Determine the (X, Y) coordinate at the center of the cell enclosing the given text.  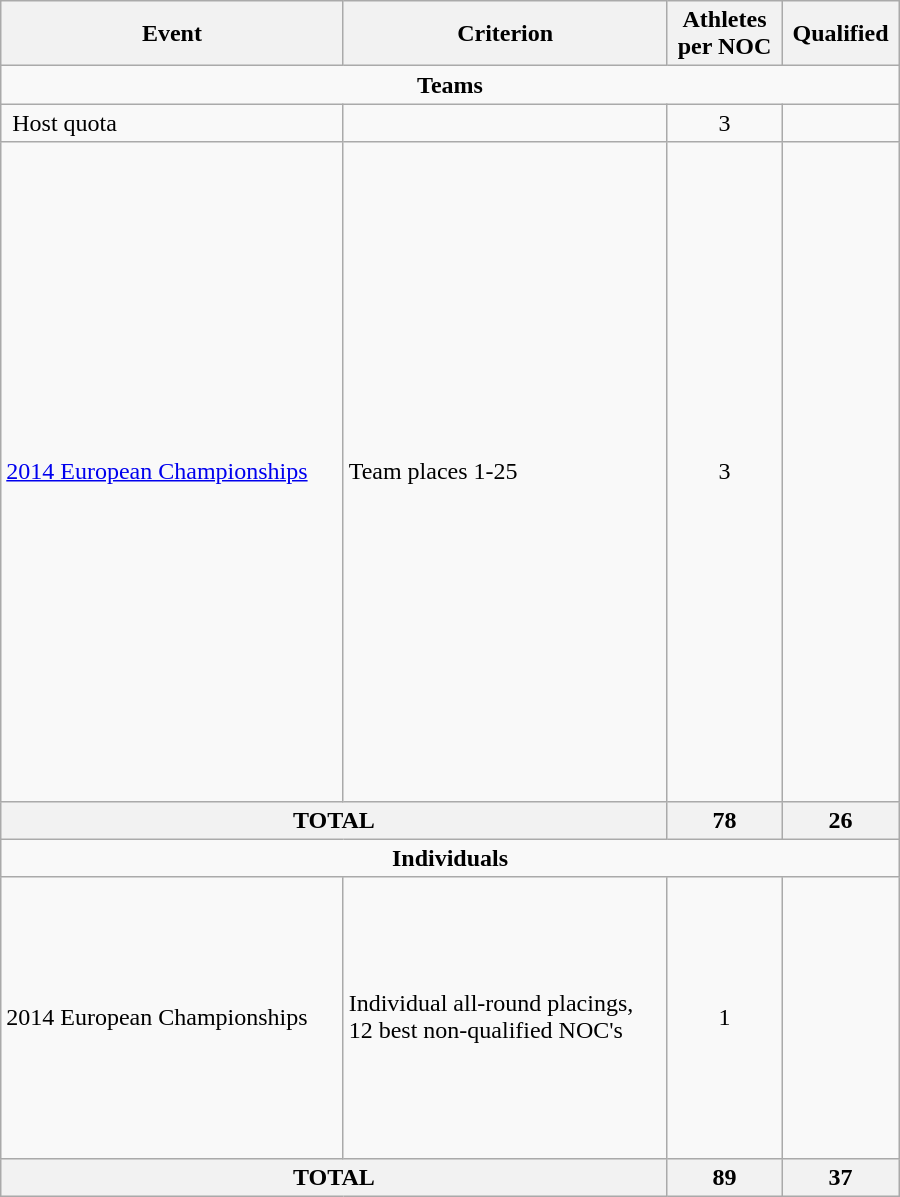
78 (724, 820)
Host quota (172, 123)
Event (172, 34)
Team places 1-25 (505, 472)
Criterion (505, 34)
Teams (450, 85)
37 (840, 1177)
26 (840, 820)
Individual all-round placings,12 best non-qualified NOC's (505, 1018)
Qualified (840, 34)
Athletesper NOC (724, 34)
89 (724, 1177)
Individuals (450, 858)
1 (724, 1018)
